For the text-containing cell, return its midpoint in [x, y] coordinate format. 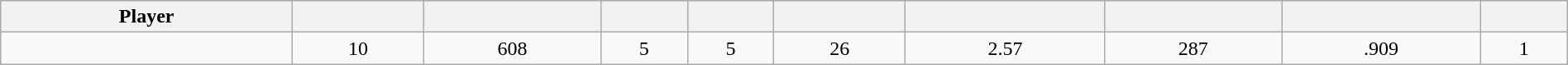
.909 [1381, 48]
10 [359, 48]
Player [147, 17]
1 [1523, 48]
287 [1193, 48]
26 [840, 48]
608 [513, 48]
2.57 [1006, 48]
